Find where the given text appears and provide that cell's center as (x, y) coordinate. 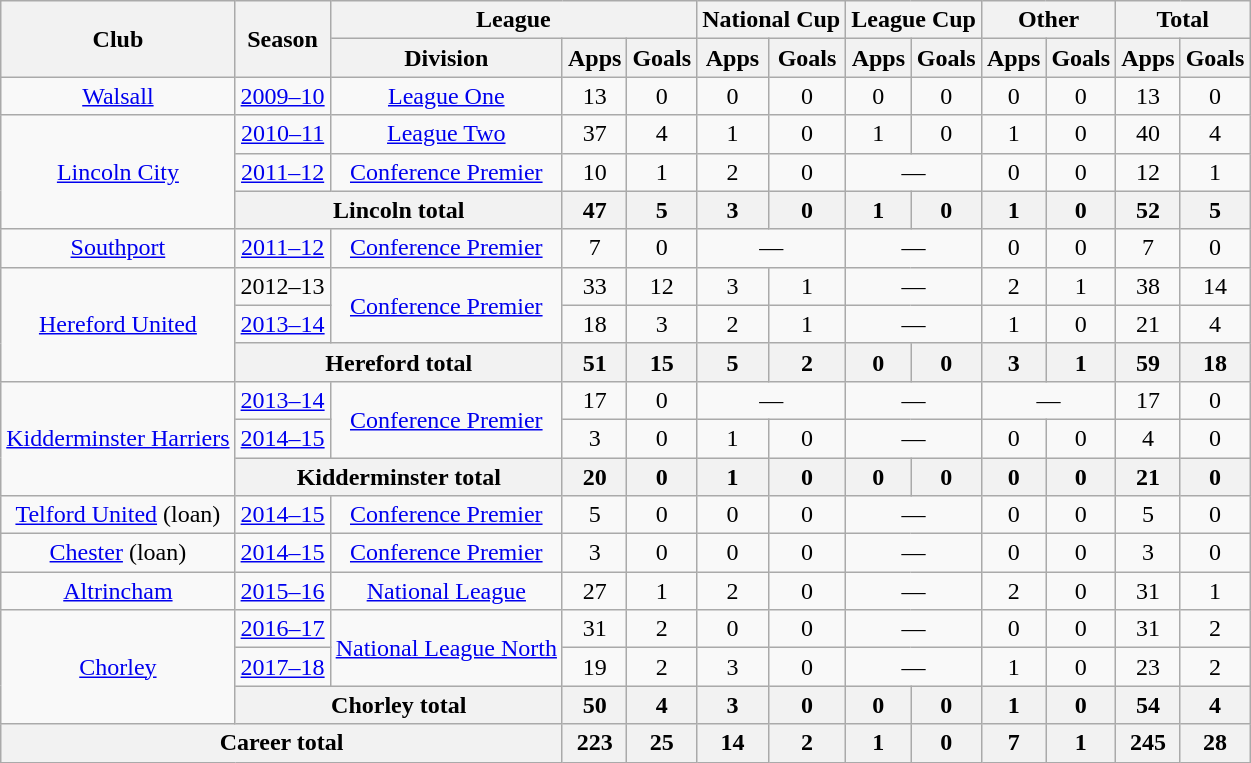
223 (594, 743)
Kidderminster total (398, 477)
59 (1148, 362)
National League North (446, 648)
Altrincham (118, 591)
League One (446, 96)
National League (446, 591)
Lincoln total (398, 210)
27 (594, 591)
League Two (446, 134)
Other (1048, 20)
League (513, 20)
51 (594, 362)
Telford United (loan) (118, 515)
Total (1183, 20)
2015–16 (282, 591)
Hereford United (118, 324)
Season (282, 39)
33 (594, 286)
2016–17 (282, 629)
40 (1148, 134)
Walsall (118, 96)
38 (1148, 286)
Chorley (118, 667)
Career total (282, 743)
52 (1148, 210)
2009–10 (282, 96)
Chester (loan) (118, 553)
Chorley total (398, 705)
Lincoln City (118, 172)
2012–13 (282, 286)
47 (594, 210)
2017–18 (282, 667)
National Cup (772, 20)
28 (1215, 743)
245 (1148, 743)
54 (1148, 705)
Club (118, 39)
19 (594, 667)
37 (594, 134)
10 (594, 172)
Hereford total (398, 362)
Kidderminster Harriers (118, 438)
2010–11 (282, 134)
20 (594, 477)
Southport (118, 248)
50 (594, 705)
Division (446, 58)
23 (1148, 667)
15 (662, 362)
League Cup (914, 20)
25 (662, 743)
